Detect which cell encompasses the target text, then output its (x, y) center coordinate. 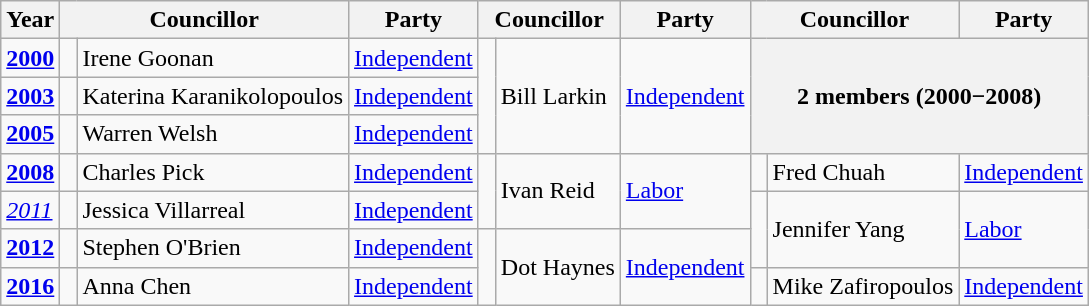
Bill Larkin (558, 96)
Fred Chuah (863, 172)
Ivan Reid (558, 191)
2003 (30, 96)
Warren Welsh (213, 134)
2005 (30, 134)
Stephen O'Brien (213, 248)
2000 (30, 58)
2008 (30, 172)
Jennifer Yang (863, 229)
Irene Goonan (213, 58)
Charles Pick (213, 172)
2012 (30, 248)
2016 (30, 286)
Mike Zafiropoulos (863, 286)
Katerina Karanikolopoulos (213, 96)
2 members (2000−2008) (919, 96)
Jessica Villarreal (213, 210)
Anna Chen (213, 286)
2011 (30, 210)
Year (30, 20)
Dot Haynes (558, 267)
